Find where the given text appears and provide that cell's center as [x, y] coordinate. 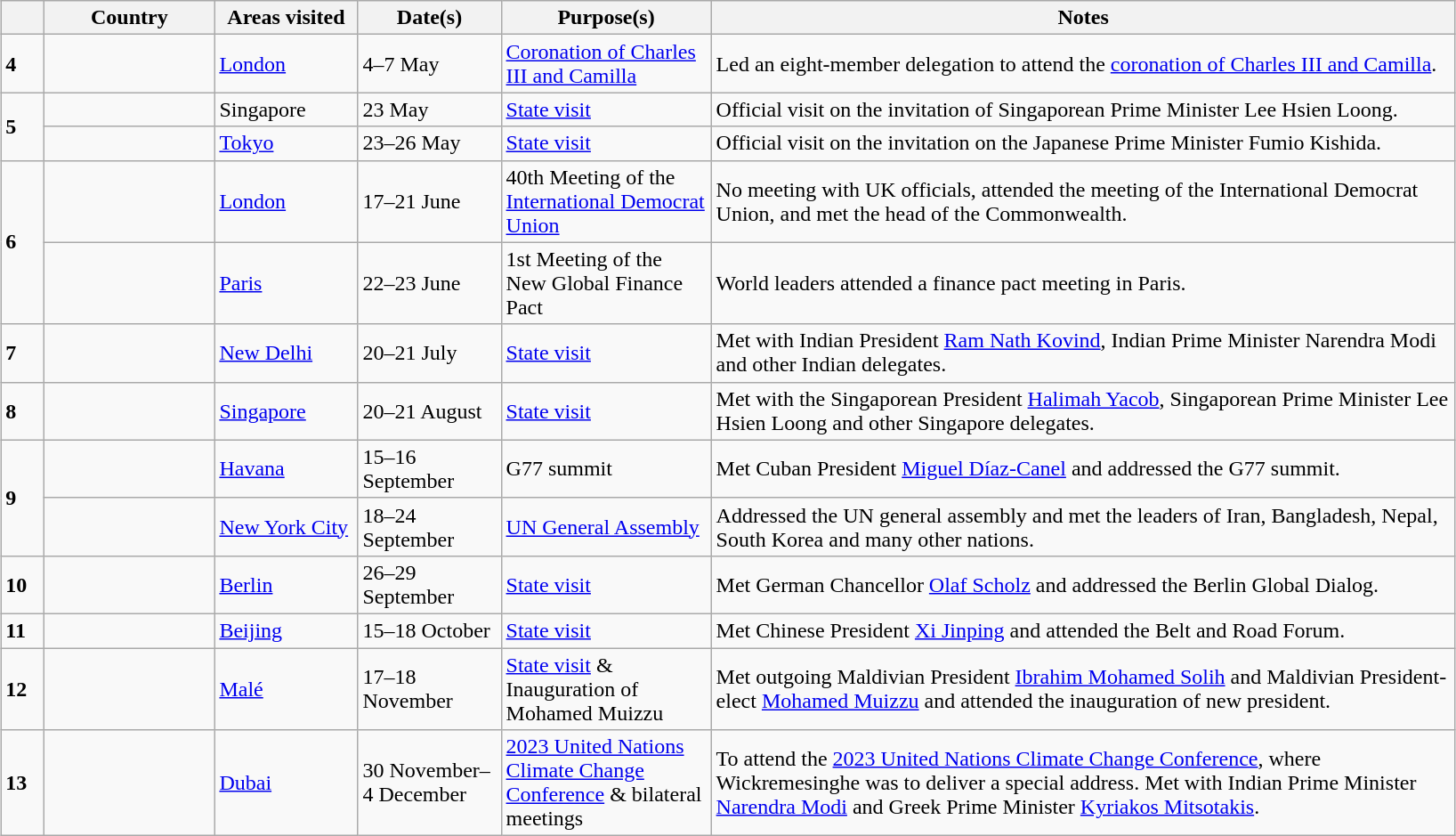
13 [23, 783]
5 [23, 126]
17–18 November [429, 689]
20–21 July [429, 353]
Official visit on the invitation of Singaporean Prime Minister Lee Hsien Loong. [1083, 110]
1st Meeting of the New Global Finance Pact [606, 283]
Coronation of Charles III and Camilla [606, 64]
11 [23, 630]
23 May [429, 110]
Purpose(s) [606, 18]
30 November–4 December [429, 783]
World leaders attended a finance pact meeting in Paris. [1083, 283]
State visit & Inauguration of Mohamed Muizzu [606, 689]
New Delhi [287, 353]
Date(s) [429, 18]
Country [130, 18]
Paris [287, 283]
Met with Indian President Ram Nath Kovind, Indian Prime Minister Narendra Modi and other Indian delegates. [1083, 353]
20–21 August [429, 411]
No meeting with UK officials, attended the meeting of the International Democrat Union, and met the head of the Commonwealth. [1083, 201]
Tokyo [287, 143]
G77 summit [606, 468]
8 [23, 411]
4 [23, 64]
Notes [1083, 18]
Led an eight-member delegation to attend the coronation of Charles III and Camilla. [1083, 64]
Malé [287, 689]
Beijing [287, 630]
Areas visited [287, 18]
Official visit on the invitation on the Japanese Prime Minister Fumio Kishida. [1083, 143]
Met Cuban President Miguel Díaz-Canel and addressed the G77 summit. [1083, 468]
18–24 September [429, 527]
22–23 June [429, 283]
Met Chinese President Xi Jinping and attended the Belt and Road Forum. [1083, 630]
Dubai [287, 783]
4–7 May [429, 64]
17–21 June [429, 201]
2023 United Nations Climate Change Conference & bilateral meetings [606, 783]
Addressed the UN general assembly and met the leaders of Iran, Bangladesh, Nepal, South Korea and many other nations. [1083, 527]
15–18 October [429, 630]
23–26 May [429, 143]
Met with the Singaporean President Halimah Yacob, Singaporean Prime Minister Lee Hsien Loong and other Singapore delegates. [1083, 411]
40th Meeting of the International Democrat Union [606, 201]
UN General Assembly [606, 527]
Met outgoing Maldivian President Ibrahim Mohamed Solih and Maldivian President-elect Mohamed Muizzu and attended the inauguration of new president. [1083, 689]
26–29 September [429, 584]
Met German Chancellor Olaf Scholz and addressed the Berlin Global Dialog. [1083, 584]
Havana [287, 468]
6 [23, 242]
10 [23, 584]
Berlin [287, 584]
New York City [287, 527]
12 [23, 689]
7 [23, 353]
15–16 September [429, 468]
9 [23, 498]
